For the text-containing cell, return its midpoint in (x, y) coordinate format. 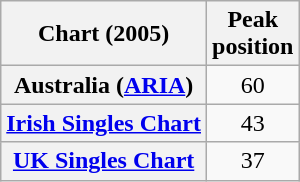
Chart (2005) (104, 34)
60 (253, 85)
Peakposition (253, 34)
37 (253, 161)
43 (253, 123)
Irish Singles Chart (104, 123)
Australia (ARIA) (104, 85)
UK Singles Chart (104, 161)
